Capture the cell that displays the provided text and extract its [x, y] central coordinate. 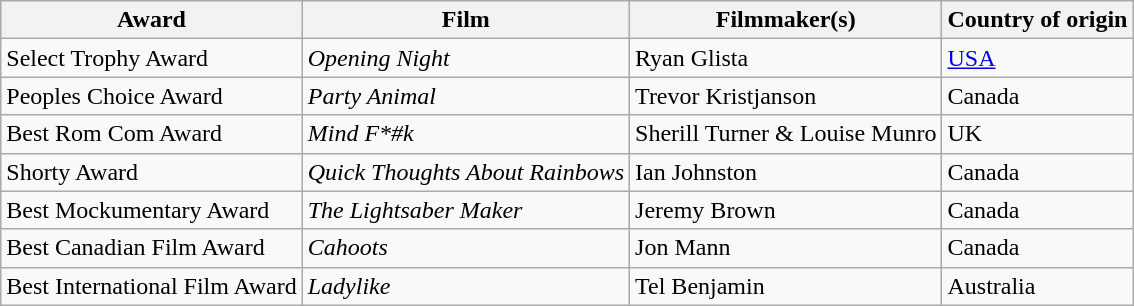
Opening Night [466, 58]
Cahoots [466, 248]
Ian Johnston [786, 172]
USA [1038, 58]
Mind F*#k [466, 134]
Ryan Glista [786, 58]
Jon Mann [786, 248]
Shorty Award [152, 172]
The Lightsaber Maker [466, 210]
Jeremy Brown [786, 210]
Sherill Turner & Louise Munro [786, 134]
Party Animal [466, 96]
Best Rom Com Award [152, 134]
Best Canadian Film Award [152, 248]
Quick Thoughts About Rainbows [466, 172]
Select Trophy Award [152, 58]
Ladylike [466, 286]
Australia [1038, 286]
Tel Benjamin [786, 286]
Award [152, 20]
Film [466, 20]
Best International Film Award [152, 286]
Trevor Kristjanson [786, 96]
Peoples Choice Award [152, 96]
Filmmaker(s) [786, 20]
Best Mockumentary Award [152, 210]
Country of origin [1038, 20]
UK [1038, 134]
